Scan for the cell matching the given text and deliver its (x, y) coordinate at center. 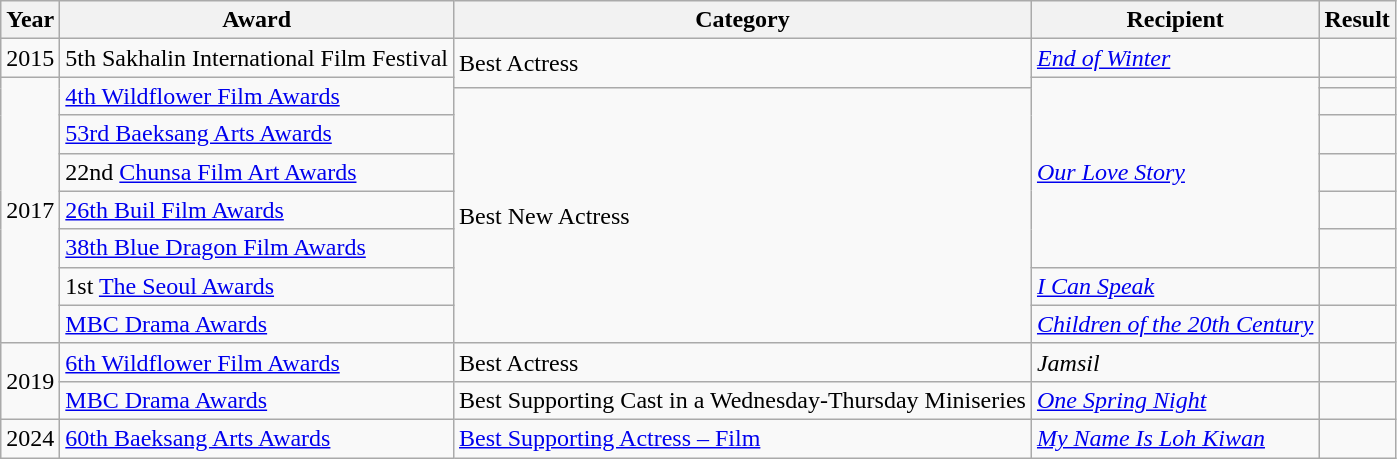
38th Blue Dragon Film Awards (257, 248)
My Name Is Loh Kiwan (1174, 438)
Children of the 20th Century (1174, 324)
60th Baeksang Arts Awards (257, 438)
2019 (30, 381)
Award (257, 20)
Recipient (1174, 20)
One Spring Night (1174, 400)
2024 (30, 438)
I Can Speak (1174, 286)
6th Wildflower Film Awards (257, 362)
Year (30, 20)
1st The Seoul Awards (257, 286)
Category (742, 20)
2015 (30, 58)
53rd Baeksang Arts Awards (257, 134)
End of Winter (1174, 58)
26th Buil Film Awards (257, 210)
22nd Chunsa Film Art Awards (257, 172)
Result (1357, 20)
Best Supporting Actress – Film (742, 438)
Our Love Story (1174, 172)
2017 (30, 210)
Jamsil (1174, 362)
Best Supporting Cast in a Wednesday-Thursday Miniseries (742, 400)
5th Sakhalin International Film Festival (257, 58)
4th Wildflower Film Awards (257, 96)
Best New Actress (742, 216)
